Search for the cell housing the specified text and yield its (X, Y) center coordinate. 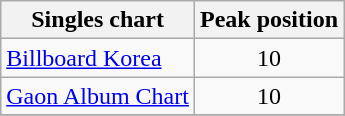
Gaon Album Chart (98, 96)
Singles chart (98, 20)
Peak position (268, 20)
Billboard Korea (98, 58)
